Provide the [x, y] coordinate of the cell's center where the given text is located.  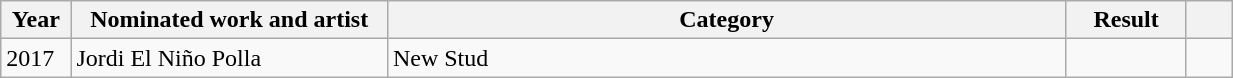
Year [36, 20]
Nominated work and artist [230, 20]
Result [1126, 20]
Jordi El Niño Polla [230, 58]
Category [726, 20]
New Stud [726, 58]
2017 [36, 58]
